Scan for the cell matching the given text and deliver its (x, y) coordinate at center. 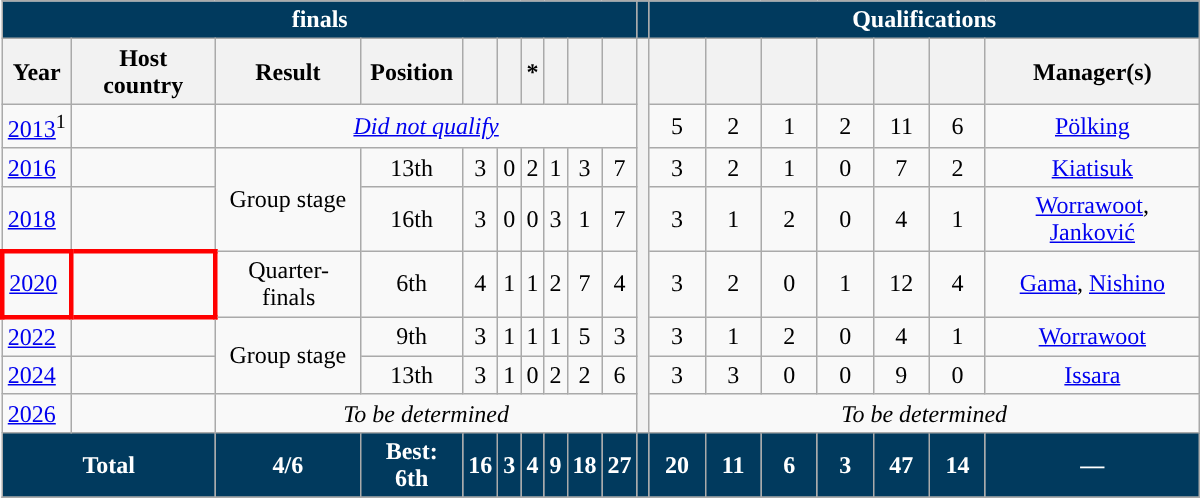
Host country (143, 72)
Gama, Nishino (1092, 284)
Qualifications (924, 20)
2024 (36, 375)
20 (677, 464)
6th (412, 284)
2022 (36, 337)
2016 (36, 167)
Quarter-finals (288, 284)
Position (412, 72)
14 (957, 464)
Total (108, 464)
Manager(s) (1092, 72)
9th (412, 337)
Year (36, 72)
Worrawoot (1092, 337)
27 (620, 464)
Issara (1092, 375)
16 (480, 464)
16th (412, 218)
4/6 (288, 464)
Worrawoot, Janković (1092, 218)
47 (901, 464)
Kiatisuk (1092, 167)
2026 (36, 413)
18 (584, 464)
* (532, 72)
Result (288, 72)
Pölking (1092, 126)
finals (320, 20)
Best: 6th (412, 464)
20131 (36, 126)
2020 (36, 284)
Did not qualify (426, 126)
— (1092, 464)
12 (901, 284)
2018 (36, 218)
